From the cell containing the given text, extract its center point as [x, y] coordinate. 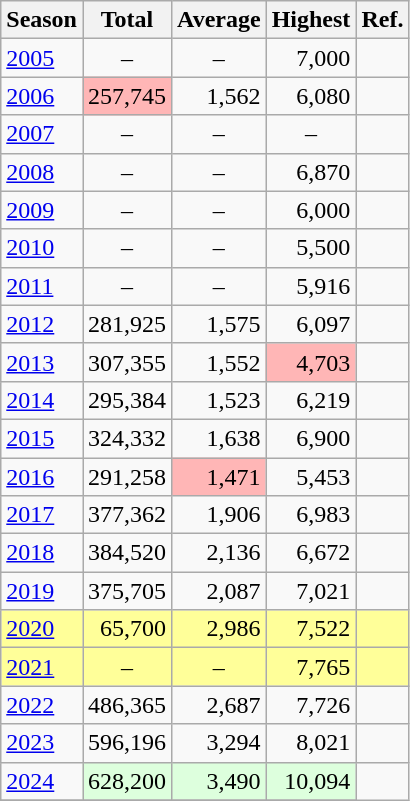
2010 [42, 248]
486,365 [126, 705]
4,703 [311, 362]
2,136 [220, 553]
6,900 [311, 438]
375,705 [126, 591]
281,925 [126, 324]
307,355 [126, 362]
5,453 [311, 477]
2,087 [220, 591]
2024 [42, 781]
628,200 [126, 781]
1,523 [220, 400]
5,500 [311, 248]
3,490 [220, 781]
2022 [42, 705]
2023 [42, 743]
2012 [42, 324]
2007 [42, 134]
2005 [42, 58]
2016 [42, 477]
324,332 [126, 438]
10,094 [311, 781]
2008 [42, 172]
6,080 [311, 96]
377,362 [126, 515]
2018 [42, 553]
2019 [42, 591]
6,000 [311, 210]
Average [220, 20]
7,726 [311, 705]
6,983 [311, 515]
2013 [42, 362]
6,097 [311, 324]
6,219 [311, 400]
596,196 [126, 743]
Season [42, 20]
295,384 [126, 400]
1,638 [220, 438]
7,021 [311, 591]
2017 [42, 515]
2015 [42, 438]
2,687 [220, 705]
257,745 [126, 96]
Total [126, 20]
2009 [42, 210]
2020 [42, 629]
384,520 [126, 553]
Highest [311, 20]
3,294 [220, 743]
2006 [42, 96]
1,575 [220, 324]
1,906 [220, 515]
5,916 [311, 286]
7,522 [311, 629]
1,471 [220, 477]
Ref. [382, 20]
7,765 [311, 667]
2014 [42, 400]
7,000 [311, 58]
6,672 [311, 553]
8,021 [311, 743]
2011 [42, 286]
291,258 [126, 477]
1,562 [220, 96]
6,870 [311, 172]
1,552 [220, 362]
2,986 [220, 629]
65,700 [126, 629]
2021 [42, 667]
